From the cell containing the given text, extract its center point as [X, Y] coordinate. 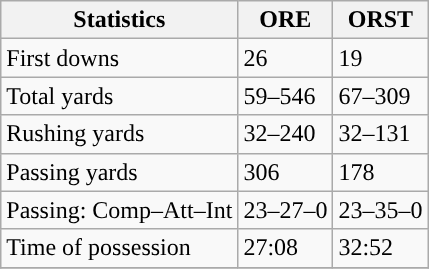
32:52 [380, 248]
Rushing yards [120, 134]
306 [286, 172]
23–35–0 [380, 210]
59–546 [286, 96]
26 [286, 58]
ORST [380, 20]
ORE [286, 20]
Passing: Comp–Att–Int [120, 210]
Statistics [120, 20]
Passing yards [120, 172]
178 [380, 172]
27:08 [286, 248]
Total yards [120, 96]
32–240 [286, 134]
First downs [120, 58]
32–131 [380, 134]
67–309 [380, 96]
Time of possession [120, 248]
19 [380, 58]
23–27–0 [286, 210]
